Find where the given text appears and provide that cell's center as [X, Y] coordinate. 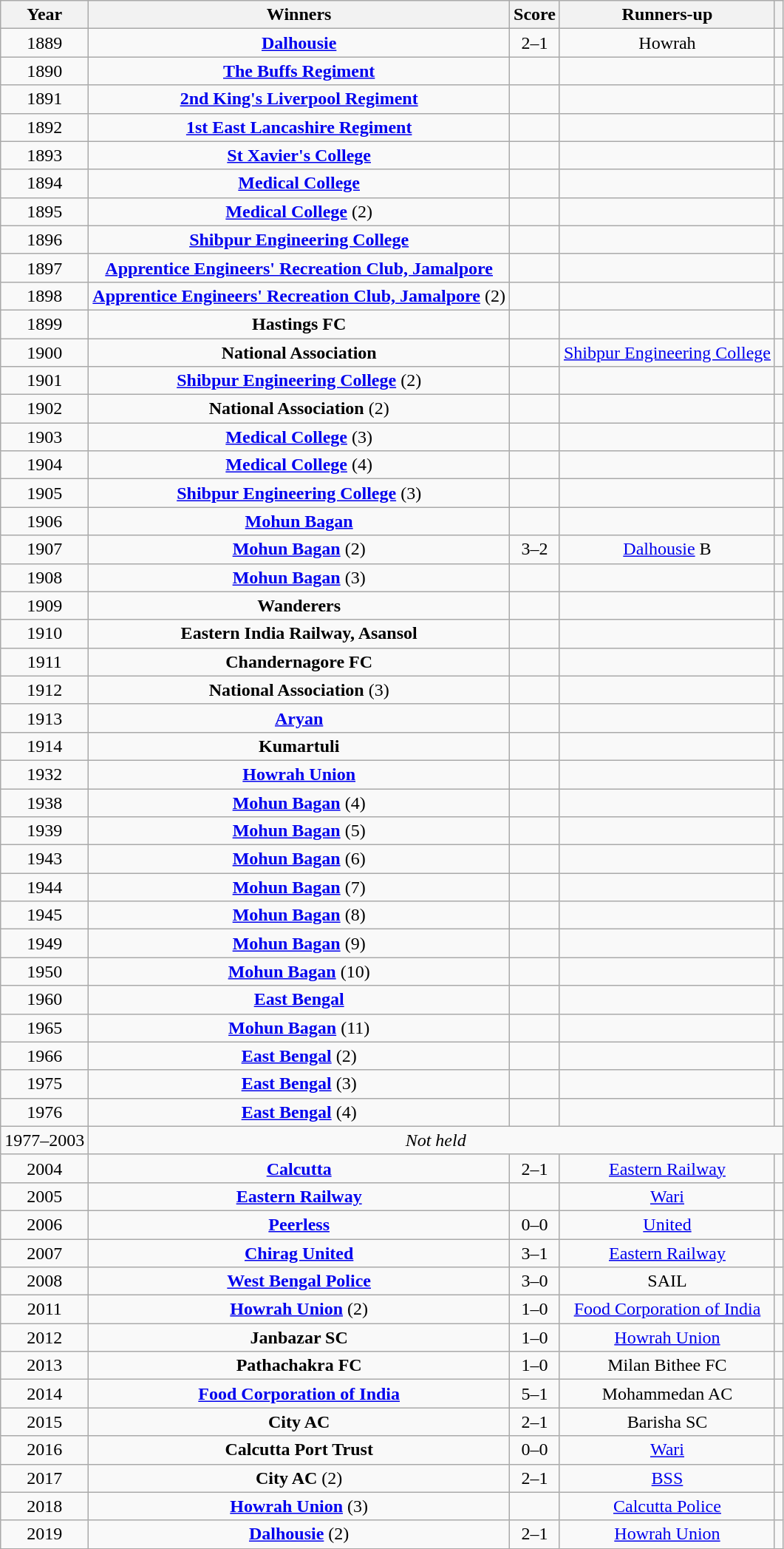
SAIL [667, 1281]
The Buffs Regiment [299, 71]
1908 [44, 577]
2013 [44, 1366]
Medical College [299, 183]
Chirag United [299, 1253]
East Bengal (4) [299, 1112]
1907 [44, 549]
Howrah Union (3) [299, 1506]
1898 [44, 296]
Mohun Bagan (11) [299, 1028]
Score [535, 15]
1896 [44, 240]
1911 [44, 662]
1903 [44, 437]
1901 [44, 381]
1912 [44, 690]
2015 [44, 1422]
Medical College (2) [299, 211]
Medical College (3) [299, 437]
1944 [44, 887]
Peerless [299, 1224]
Aryan [299, 718]
1905 [44, 493]
1st East Lancashire Regiment [299, 127]
2004 [44, 1168]
1899 [44, 324]
National Association [299, 353]
1891 [44, 99]
2008 [44, 1281]
2nd King's Liverpool Regiment [299, 99]
Pathachakra FC [299, 1366]
Mohun Bagan (7) [299, 887]
Mohun Bagan (5) [299, 831]
1900 [44, 353]
2019 [44, 1534]
West Bengal Police [299, 1281]
Wanderers [299, 606]
National Association (2) [299, 409]
Mohun Bagan [299, 521]
Janbazar SC [299, 1338]
Kumartuli [299, 746]
1949 [44, 943]
Mohun Bagan (3) [299, 577]
1892 [44, 127]
1938 [44, 802]
1890 [44, 71]
Howrah [667, 43]
Mohun Bagan (4) [299, 802]
2012 [44, 1338]
1894 [44, 183]
United [667, 1224]
1932 [44, 774]
1939 [44, 831]
1960 [44, 1000]
1975 [44, 1084]
Howrah Union (2) [299, 1309]
1909 [44, 606]
Calcutta Police [667, 1506]
Apprentice Engineers' Recreation Club, Jamalpore [299, 268]
1945 [44, 915]
Dalhousie B [667, 549]
Mohun Bagan (2) [299, 549]
Mohammedan AC [667, 1394]
1914 [44, 746]
Dalhousie [299, 43]
1910 [44, 634]
Chandernagore FC [299, 662]
Mohun Bagan (8) [299, 915]
East Bengal (3) [299, 1084]
Not held [436, 1140]
City AC [299, 1422]
Runners-up [667, 15]
1966 [44, 1056]
East Bengal [299, 1000]
2007 [44, 1253]
1943 [44, 859]
3–0 [535, 1281]
2011 [44, 1309]
1895 [44, 211]
2017 [44, 1478]
1889 [44, 43]
1950 [44, 972]
3–2 [535, 549]
BSS [667, 1478]
2018 [44, 1506]
Shibpur Engineering College (3) [299, 493]
3–1 [535, 1253]
Eastern India Railway, Asansol [299, 634]
St Xavier's College [299, 155]
City AC (2) [299, 1478]
Hastings FC [299, 324]
2005 [44, 1196]
Milan Bithee FC [667, 1366]
1902 [44, 409]
1897 [44, 268]
5–1 [535, 1394]
1977–2003 [44, 1140]
2016 [44, 1450]
1906 [44, 521]
Dalhousie (2) [299, 1534]
Barisha SC [667, 1422]
1976 [44, 1112]
East Bengal (2) [299, 1056]
Winners [299, 15]
Mohun Bagan (9) [299, 943]
Mohun Bagan (10) [299, 972]
Apprentice Engineers' Recreation Club, Jamalpore (2) [299, 296]
1913 [44, 718]
2006 [44, 1224]
Calcutta Port Trust [299, 1450]
1893 [44, 155]
Calcutta [299, 1168]
1904 [44, 465]
National Association (3) [299, 690]
Medical College (4) [299, 465]
2014 [44, 1394]
Mohun Bagan (6) [299, 859]
Year [44, 15]
1965 [44, 1028]
Shibpur Engineering College (2) [299, 381]
